Pinpoint the cell where the given text exists, returning its (x, y) midpoint coordinate. 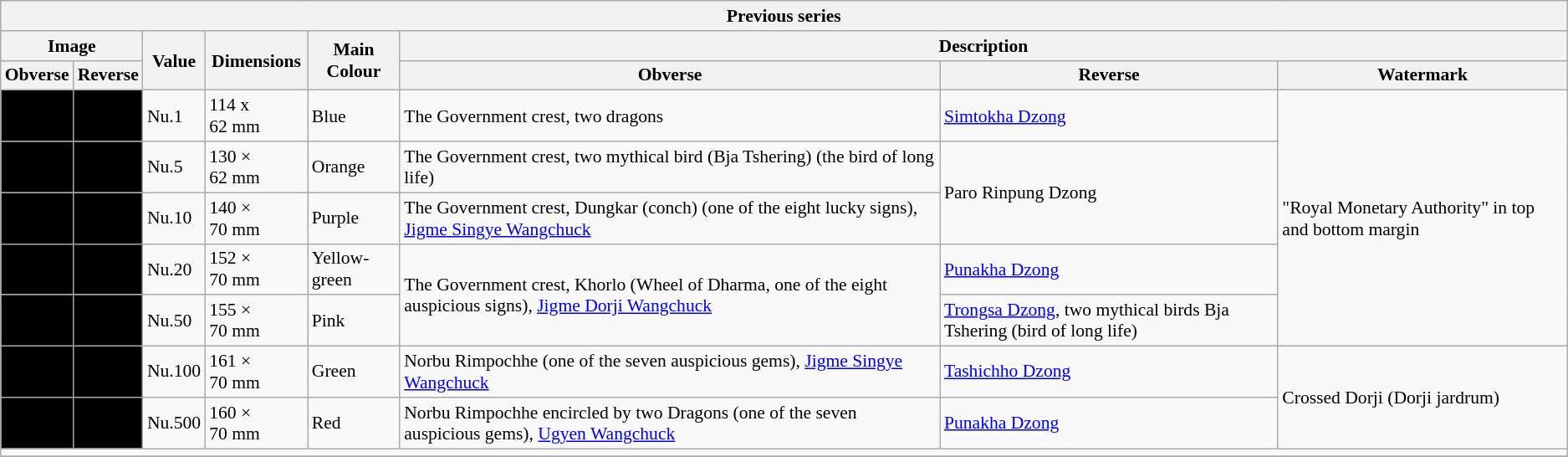
Image (72, 46)
Norbu Rimpochhe encircled by two Dragons (one of the seven auspicious gems), Ugyen Wangchuck (670, 424)
Orange (354, 167)
Blue (354, 116)
130 × 62 mm (256, 167)
Trongsa Dzong, two mythical birds Bja Tshering (bird of long life) (1109, 321)
Nu.1 (174, 116)
Description (983, 46)
152 × 70 mm (256, 270)
Nu.10 (174, 218)
Dimensions (256, 60)
Value (174, 60)
Nu.20 (174, 270)
Nu.5 (174, 167)
Paro Rinpung Dzong (1109, 193)
"Royal Monetary Authority" in top and bottom margin (1422, 218)
Nu.500 (174, 424)
The Government crest, two dragons (670, 116)
Watermark (1422, 75)
Nu.100 (174, 372)
Norbu Rimpochhe (one of the seven auspicious gems), Jigme Singye Wangchuck (670, 372)
Simtokha Dzong (1109, 116)
160 × 70 mm (256, 424)
Yellow-green (354, 270)
Previous series (784, 16)
114 x 62 mm (256, 116)
Main Colour (354, 60)
Pink (354, 321)
Crossed Dorji (Dorji jardrum) (1422, 398)
Red (354, 424)
The Government crest, Khorlo (Wheel of Dharma, one of the eight auspicious signs), Jigme Dorji Wangchuck (670, 295)
Nu.50 (174, 321)
155 × 70 mm (256, 321)
Purple (354, 218)
The Government crest, two mythical bird (Bja Tshering) (the bird of long life) (670, 167)
Green (354, 372)
140 × 70 mm (256, 218)
161 × 70 mm (256, 372)
The Government crest, Dungkar (conch) (one of the eight lucky signs), Jigme Singye Wangchuck (670, 218)
Tashichho Dzong (1109, 372)
